Return [X, Y] of the center of cell containing provided text 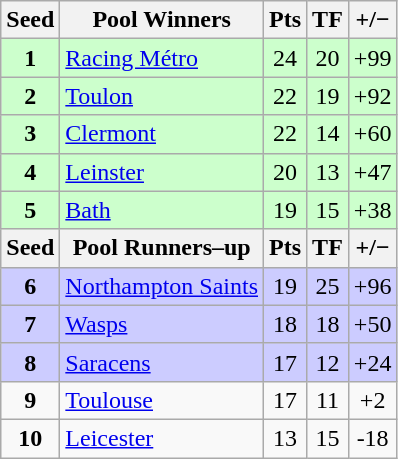
+60 [372, 134]
Wasps [162, 324]
1 [30, 58]
Leinster [162, 172]
Clermont [162, 134]
Pool Runners–up [162, 248]
8 [30, 362]
3 [30, 134]
10 [30, 438]
Bath [162, 210]
7 [30, 324]
Toulon [162, 96]
Toulouse [162, 400]
Pool Winners [162, 20]
12 [328, 362]
Leicester [162, 438]
-18 [372, 438]
9 [30, 400]
+92 [372, 96]
+50 [372, 324]
Saracens [162, 362]
+24 [372, 362]
+38 [372, 210]
Racing Métro [162, 58]
4 [30, 172]
Northampton Saints [162, 286]
5 [30, 210]
6 [30, 286]
+96 [372, 286]
+2 [372, 400]
+99 [372, 58]
24 [286, 58]
+47 [372, 172]
11 [328, 400]
25 [328, 286]
2 [30, 96]
14 [328, 134]
